Scan for the cell matching the given text and deliver its [X, Y] coordinate at center. 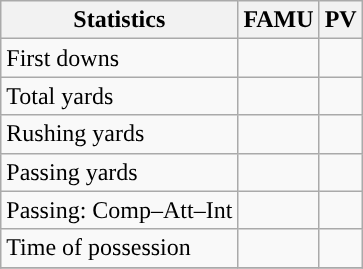
Rushing yards [120, 134]
Passing yards [120, 172]
PV [340, 20]
First downs [120, 58]
Time of possession [120, 248]
Total yards [120, 96]
FAMU [278, 20]
Passing: Comp–Att–Int [120, 210]
Statistics [120, 20]
